Return the [X, Y] coordinate for the center point of the cell that contains the specified text.  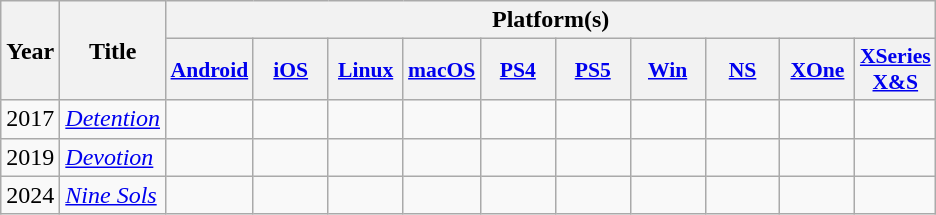
Platform(s) [551, 20]
NS [742, 70]
macOS [442, 70]
2024 [30, 195]
Detention [113, 119]
XSeries X&S [896, 70]
Nine Sols [113, 195]
2019 [30, 157]
PS5 [592, 70]
PS4 [518, 70]
Year [30, 50]
XOne [818, 70]
Title [113, 50]
iOS [290, 70]
Android [210, 70]
Linux [366, 70]
Devotion [113, 157]
Win [668, 70]
2017 [30, 119]
